Pinpoint the cell where the given text exists, returning its (X, Y) midpoint coordinate. 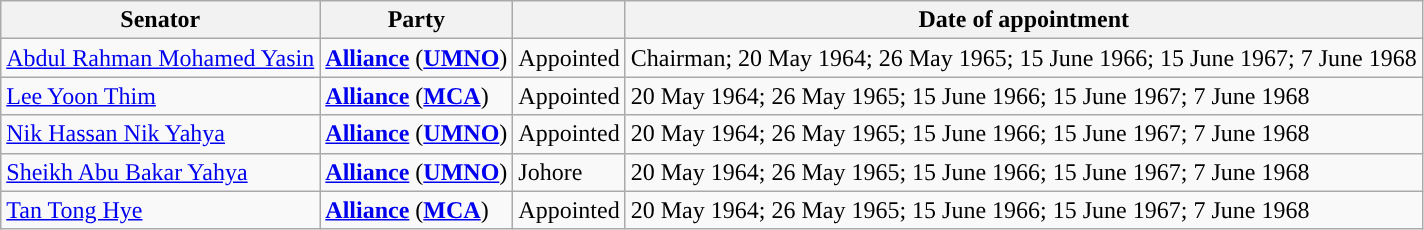
Abdul Rahman Mohamed Yasin (160, 58)
Party (416, 20)
Nik Hassan Nik Yahya (160, 134)
Date of appointment (1024, 20)
Sheikh Abu Bakar Yahya (160, 172)
Johore (569, 172)
Lee Yoon Thim (160, 96)
Chairman; 20 May 1964; 26 May 1965; 15 June 1966; 15 June 1967; 7 June 1968 (1024, 58)
Senator (160, 20)
Tan Tong Hye (160, 210)
